Return [X, Y] of the center of cell containing provided text 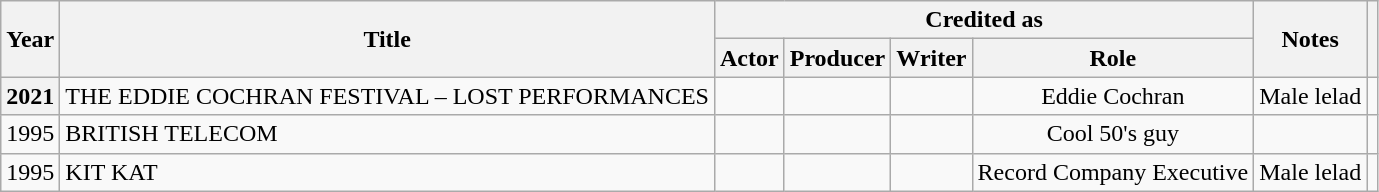
Year [30, 39]
Actor [749, 58]
Notes [1310, 39]
Eddie Cochran [1113, 96]
Writer [932, 58]
Producer [838, 58]
Record Company Executive [1113, 172]
Title [388, 39]
Cool 50's guy [1113, 134]
Credited as [984, 20]
THE EDDIE COCHRAN FESTIVAL – LOST PERFORMANCES [388, 96]
KIT KAT [388, 172]
Role [1113, 58]
2021 [30, 96]
BRITISH TELECOM [388, 134]
